Output the [X, Y] coordinate of the center of the cell containing the given text.  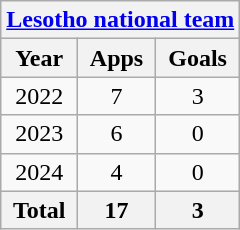
2022 [40, 96]
7 [117, 96]
2024 [40, 172]
2023 [40, 134]
Goals [197, 58]
6 [117, 134]
Lesotho national team [120, 20]
Year [40, 58]
Apps [117, 58]
17 [117, 210]
4 [117, 172]
Total [40, 210]
